For the text-containing cell, return its midpoint in (x, y) coordinate format. 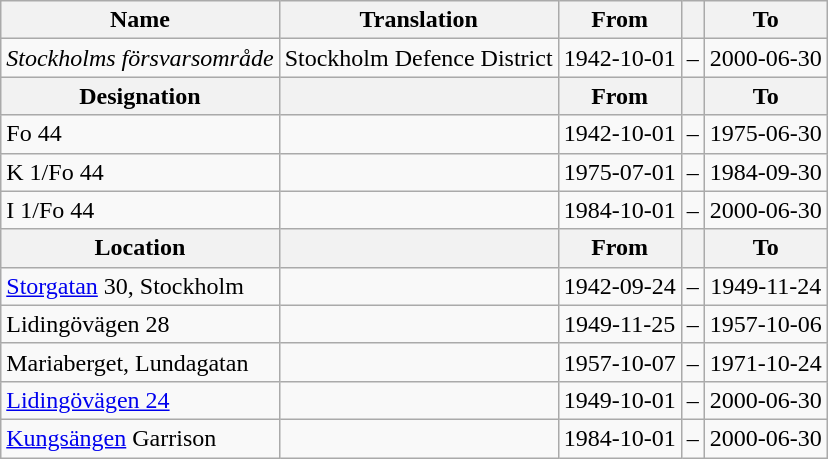
Location (140, 248)
1957-10-06 (766, 324)
Name (140, 20)
Lidingövägen 24 (140, 400)
1957-10-07 (620, 362)
1942-09-24 (620, 286)
Stockholms försvarsområde (140, 58)
Mariaberget, Lundagatan (140, 362)
1949-11-24 (766, 286)
Translation (418, 20)
1949-10-01 (620, 400)
Designation (140, 96)
Stockholm Defence District (418, 58)
K 1/Fo 44 (140, 172)
1984-09-30 (766, 172)
1971-10-24 (766, 362)
Kungsängen Garrison (140, 438)
I 1/Fo 44 (140, 210)
1949-11-25 (620, 324)
Fo 44 (140, 134)
1975-07-01 (620, 172)
Lidingövägen 28 (140, 324)
1975-06-30 (766, 134)
Storgatan 30, Stockholm (140, 286)
